Return the (X, Y) coordinate for the center point of the cell that contains the specified text.  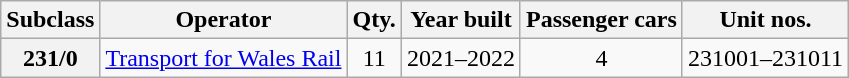
231001–231011 (765, 58)
Qty. (374, 20)
Transport for Wales Rail (224, 58)
Operator (224, 20)
Passenger cars (601, 20)
Subclass (50, 20)
Year built (460, 20)
2021–2022 (460, 58)
11 (374, 58)
231/0 (50, 58)
4 (601, 58)
Unit nos. (765, 20)
